Provide the (X, Y) coordinate of the cell's center where the given text is located.  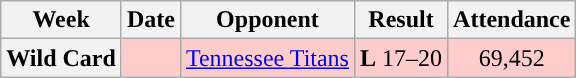
Wild Card (62, 58)
Week (62, 20)
Result (400, 20)
Attendance (512, 20)
69,452 (512, 58)
Tennessee Titans (267, 58)
Date (150, 20)
L 17–20 (400, 58)
Opponent (267, 20)
